Determine the [X, Y] coordinate at the center of the cell enclosing the given text.  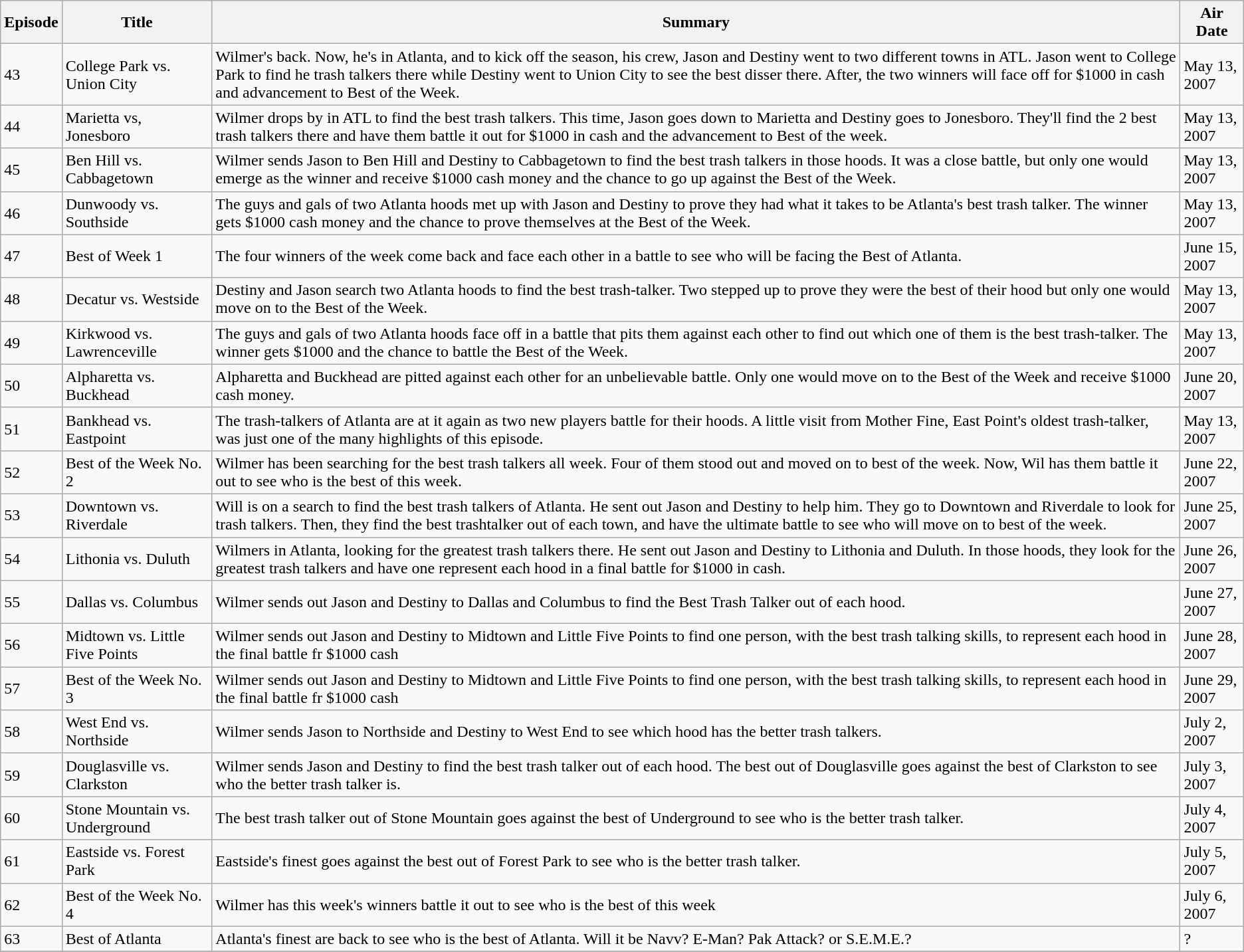
57 [31, 688]
Episode [31, 23]
Title [137, 23]
46 [31, 213]
49 [31, 343]
? [1212, 939]
Decatur vs. Westside [137, 299]
June 28, 2007 [1212, 646]
Summary [696, 23]
56 [31, 646]
Marietta vs, Jonesboro [137, 126]
Best of the Week No. 3 [137, 688]
Air Date [1212, 23]
44 [31, 126]
Wilmer sends Jason to Northside and Destiny to West End to see which hood has the better trash talkers. [696, 732]
63 [31, 939]
Best of the Week No. 4 [137, 905]
52 [31, 472]
55 [31, 602]
Atlanta's finest are back to see who is the best of Atlanta. Will it be Navv? E-Man? Pak Attack? or S.E.M.E.? [696, 939]
62 [31, 905]
Midtown vs. Little Five Points [137, 646]
60 [31, 818]
Alpharetta vs. Buckhead [137, 385]
Dallas vs. Columbus [137, 602]
College Park vs. Union City [137, 74]
61 [31, 861]
43 [31, 74]
48 [31, 299]
59 [31, 775]
June 20, 2007 [1212, 385]
June 22, 2007 [1212, 472]
53 [31, 516]
July 4, 2007 [1212, 818]
July 6, 2007 [1212, 905]
Downtown vs. Riverdale [137, 516]
Wilmer sends out Jason and Destiny to Dallas and Columbus to find the Best Trash Talker out of each hood. [696, 602]
47 [31, 256]
Wilmer has this week's winners battle it out to see who is the best of this week [696, 905]
West End vs. Northside [137, 732]
The four winners of the week come back and face each other in a battle to see who will be facing the Best of Atlanta. [696, 256]
July 5, 2007 [1212, 861]
Best of the Week No. 2 [137, 472]
July 3, 2007 [1212, 775]
Dunwoody vs. Southside [137, 213]
45 [31, 170]
The best trash talker out of Stone Mountain goes against the best of Underground to see who is the better trash talker. [696, 818]
Eastside vs. Forest Park [137, 861]
51 [31, 429]
June 29, 2007 [1212, 688]
June 27, 2007 [1212, 602]
Lithonia vs. Duluth [137, 558]
July 2, 2007 [1212, 732]
June 26, 2007 [1212, 558]
Kirkwood vs. Lawrenceville [137, 343]
Best of Atlanta [137, 939]
Ben Hill vs. Cabbagetown [137, 170]
June 25, 2007 [1212, 516]
Stone Mountain vs. Underground [137, 818]
Bankhead vs. Eastpoint [137, 429]
Douglasville vs. Clarkston [137, 775]
June 15, 2007 [1212, 256]
58 [31, 732]
Eastside's finest goes against the best out of Forest Park to see who is the better trash talker. [696, 861]
50 [31, 385]
54 [31, 558]
Best of Week 1 [137, 256]
